Search for the cell housing the specified text and yield its (x, y) center coordinate. 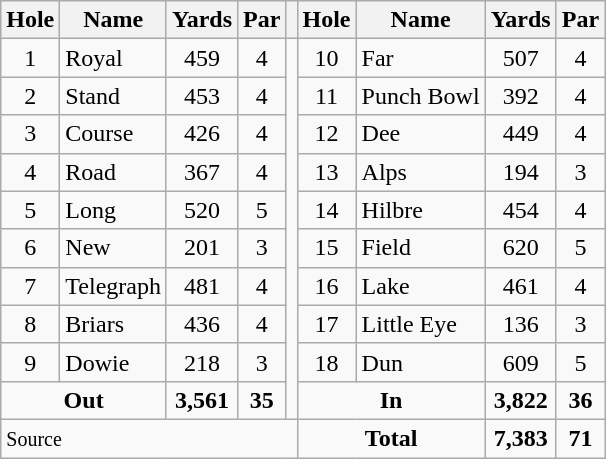
3,561 (202, 400)
Alps (420, 172)
507 (520, 58)
15 (326, 248)
392 (520, 96)
12 (326, 134)
Royal (114, 58)
18 (326, 362)
454 (520, 210)
Long (114, 210)
218 (202, 362)
Dee (420, 134)
481 (202, 286)
16 (326, 286)
Lake (420, 286)
609 (520, 362)
453 (202, 96)
6 (30, 248)
520 (202, 210)
New (114, 248)
459 (202, 58)
Road (114, 172)
Out (84, 400)
71 (580, 438)
14 (326, 210)
36 (580, 400)
In (391, 400)
9 (30, 362)
Source (149, 438)
Stand (114, 96)
17 (326, 324)
Total (391, 438)
7 (30, 286)
2 (30, 96)
201 (202, 248)
136 (520, 324)
35 (262, 400)
1 (30, 58)
Telegraph (114, 286)
3,822 (520, 400)
8 (30, 324)
Course (114, 134)
Briars (114, 324)
11 (326, 96)
194 (520, 172)
Punch Bowl (420, 96)
Hilbre (420, 210)
Far (420, 58)
10 (326, 58)
Dun (420, 362)
367 (202, 172)
436 (202, 324)
7,383 (520, 438)
Little Eye (420, 324)
Field (420, 248)
13 (326, 172)
449 (520, 134)
461 (520, 286)
620 (520, 248)
Dowie (114, 362)
426 (202, 134)
